Identify which cell holds the provided text, then report its [x, y] central coordinate. 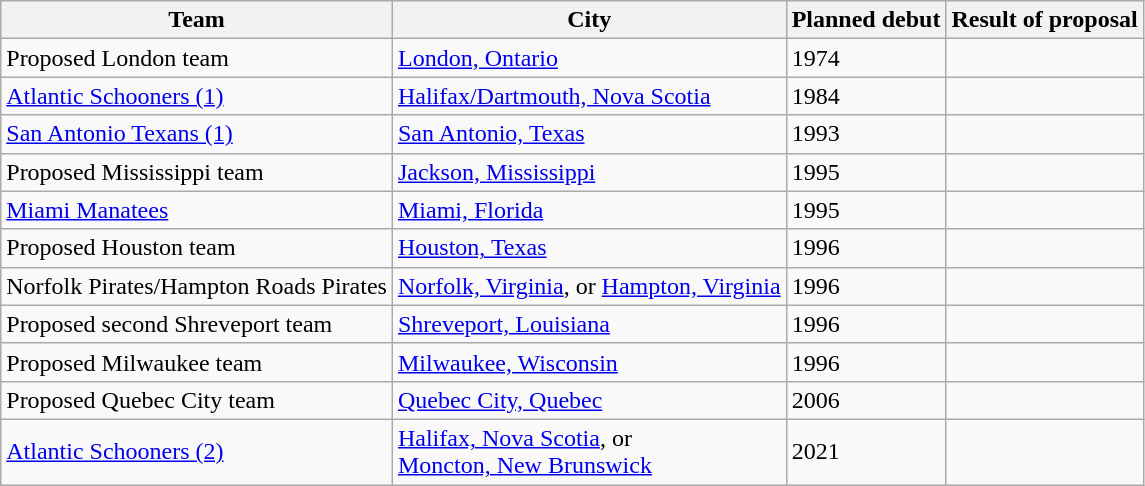
Quebec City, Quebec [589, 400]
Proposed Milwaukee team [197, 362]
Result of proposal [1044, 20]
2006 [866, 400]
Miami, Florida [589, 210]
Jackson, Mississippi [589, 172]
Proposed Quebec City team [197, 400]
Proposed Mississippi team [197, 172]
Milwaukee, Wisconsin [589, 362]
Proposed second Shreveport team [197, 324]
Proposed London team [197, 58]
Planned debut [866, 20]
Miami Manatees [197, 210]
1974 [866, 58]
Norfolk Pirates/Hampton Roads Pirates [197, 286]
Halifax/Dartmouth, Nova Scotia [589, 96]
Houston, Texas [589, 248]
Atlantic Schooners (1) [197, 96]
City [589, 20]
1984 [866, 96]
Shreveport, Louisiana [589, 324]
Proposed Houston team [197, 248]
San Antonio Texans (1) [197, 134]
Norfolk, Virginia, or Hampton, Virginia [589, 286]
2021 [866, 452]
Team [197, 20]
Halifax, Nova Scotia, or Moncton, New Brunswick [589, 452]
London, Ontario [589, 58]
San Antonio, Texas [589, 134]
Atlantic Schooners (2) [197, 452]
1993 [866, 134]
